Detect which cell encompasses the target text, then output its [x, y] center coordinate. 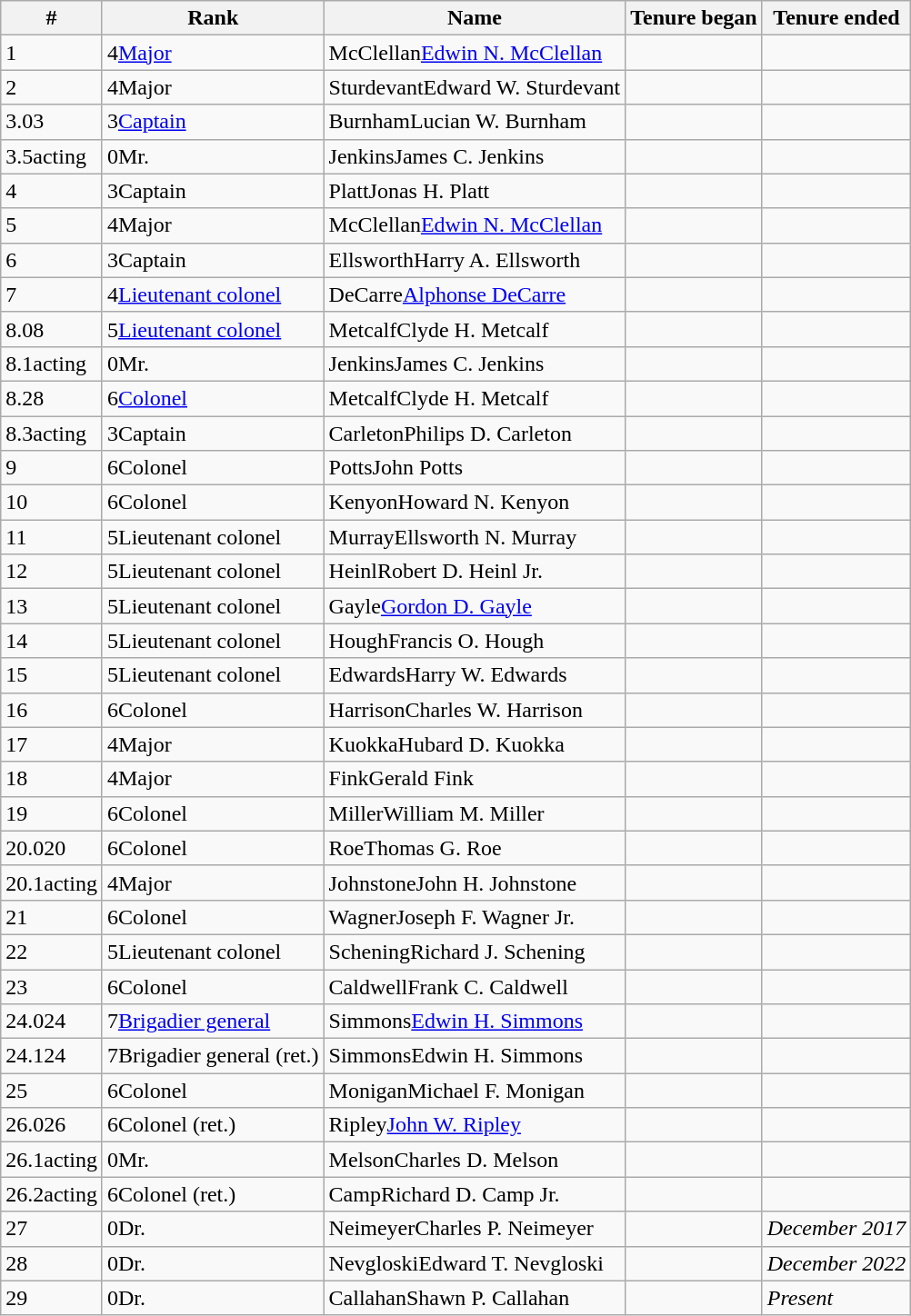
2 [52, 87]
11 [52, 537]
22 [52, 952]
3.03 [52, 122]
20.020 [52, 848]
RipleyJohn W. Ripley [475, 1125]
19 [52, 813]
Present [836, 1298]
4 [52, 191]
7Brigadier general [213, 1022]
GayleGordon D. Gayle [475, 606]
4Lieutenant colonel [213, 294]
8.08 [52, 329]
JohnstoneJohn H. Johnstone [475, 882]
7Brigadier general (ret.) [213, 1056]
KuokkaHubard D. Kuokka [475, 744]
20.1acting [52, 882]
MoniganMichael F. Monigan [475, 1091]
RoeThomas G. Roe [475, 848]
23 [52, 986]
ScheningRichard J. Schening [475, 952]
7 [52, 294]
FinkGerald Fink [475, 779]
Tenure began [694, 18]
8.3acting [52, 434]
Name [475, 18]
SturdevantEdward W. Sturdevant [475, 87]
PottsJohn Potts [475, 468]
WagnerJoseph F. Wagner Jr. [475, 917]
3.5acting [52, 156]
HarrisonCharles W. Harrison [475, 710]
10 [52, 503]
PlattJonas H. Platt [475, 191]
DeCarreAlphonse DeCarre [475, 294]
December 2022 [836, 1263]
MurrayEllsworth N. Murray [475, 537]
27 [52, 1229]
CaldwellFrank C. Caldwell [475, 986]
MillerWilliam M. Miller [475, 813]
12 [52, 572]
6 [52, 260]
CarletonPhilips D. Carleton [475, 434]
NeimeyerCharles P. Neimeyer [475, 1229]
EllsworthHarry A. Ellsworth [475, 260]
24.024 [52, 1022]
13 [52, 606]
24.124 [52, 1056]
18 [52, 779]
26.2acting [52, 1194]
1 [52, 53]
8.28 [52, 398]
EdwardsHarry W. Edwards [475, 675]
8.1acting [52, 364]
# [52, 18]
9 [52, 468]
NevgloskiEdward T. Nevgloski [475, 1263]
28 [52, 1263]
29 [52, 1298]
26.026 [52, 1125]
CampRichard D. Camp Jr. [475, 1194]
16 [52, 710]
14 [52, 641]
17 [52, 744]
25 [52, 1091]
5 [52, 225]
15 [52, 675]
CallahanShawn P. Callahan [475, 1298]
HeinlRobert D. Heinl Jr. [475, 572]
Rank [213, 18]
BurnhamLucian W. Burnham [475, 122]
HoughFrancis O. Hough [475, 641]
December 2017 [836, 1229]
21 [52, 917]
26.1acting [52, 1160]
Tenure ended [836, 18]
KenyonHoward N. Kenyon [475, 503]
MelsonCharles D. Melson [475, 1160]
